Determine the [x, y] coordinate at the center of the cell enclosing the given text.  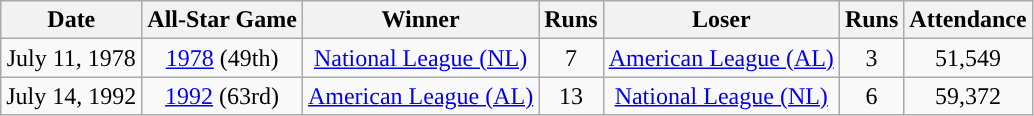
6 [871, 96]
July 14, 1992 [72, 96]
Attendance [968, 20]
51,549 [968, 58]
1992 (63rd) [222, 96]
Date [72, 20]
All-Star Game [222, 20]
July 11, 1978 [72, 58]
3 [871, 58]
Winner [420, 20]
59,372 [968, 96]
13 [571, 96]
Loser [721, 20]
1978 (49th) [222, 58]
7 [571, 58]
